Search for the cell housing the specified text and yield its (X, Y) center coordinate. 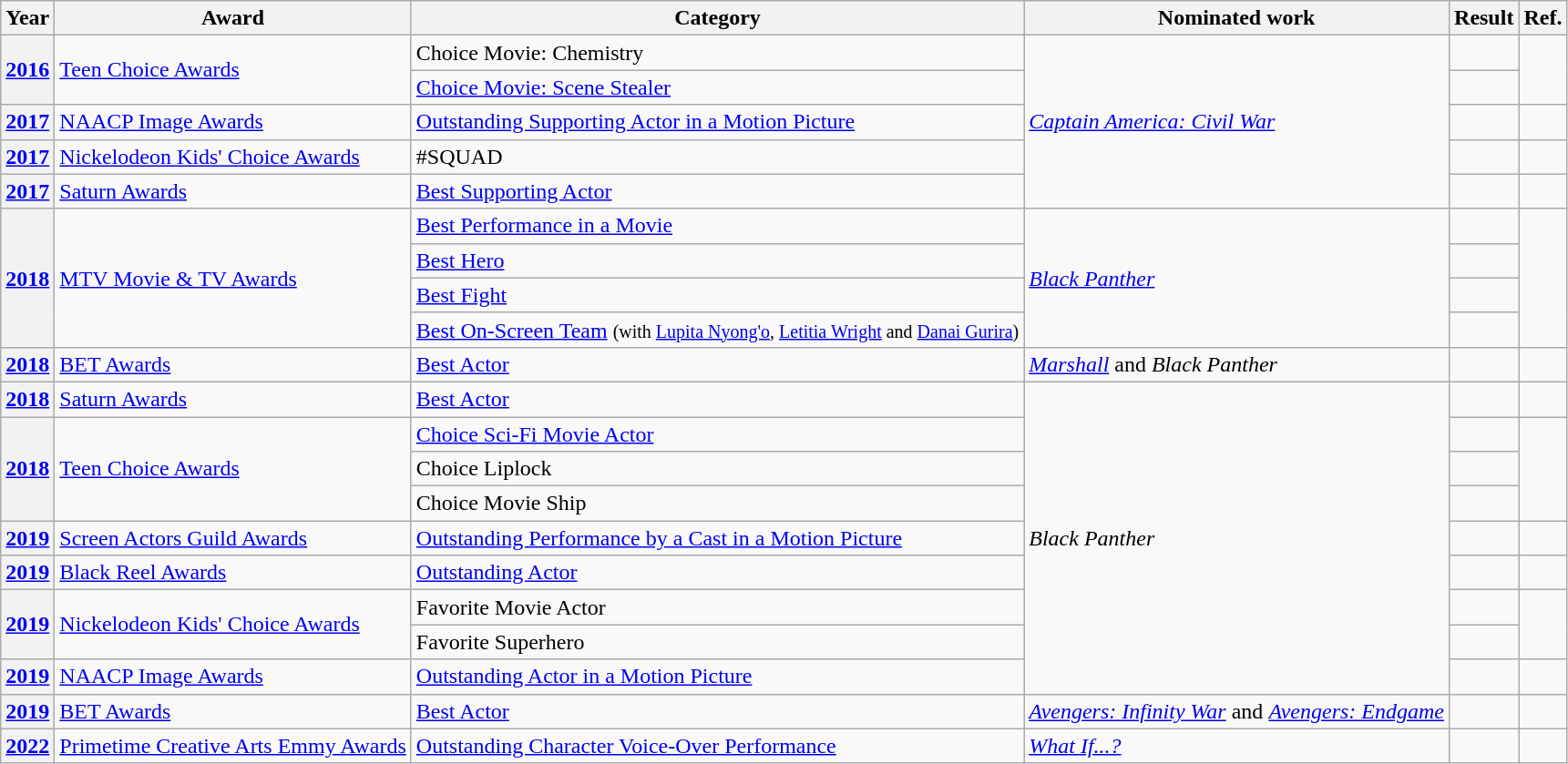
Award (233, 18)
Outstanding Actor in a Motion Picture (717, 677)
Marshall and Black Panther (1237, 364)
Result (1484, 18)
Nominated work (1237, 18)
Primetime Creative Arts Emmy Awards (233, 746)
Favorite Movie Actor (717, 607)
Favorite Superhero (717, 642)
Best Hero (717, 260)
Outstanding Character Voice-Over Performance (717, 746)
Choice Liplock (717, 469)
MTV Movie & TV Awards (233, 278)
Outstanding Supporting Actor in a Motion Picture (717, 122)
Choice Movie: Scene Stealer (717, 87)
2016 (27, 70)
Best Performance in a Movie (717, 226)
What If...? (1237, 746)
Year (27, 18)
Choice Sci-Fi Movie Actor (717, 434)
Outstanding Actor (717, 573)
Best On-Screen Team (with Lupita Nyong'o, Letitia Wright and Danai Gurira) (717, 330)
Captain America: Civil War (1237, 122)
Avengers: Infinity War and Avengers: Endgame (1237, 711)
Outstanding Performance by a Cast in a Motion Picture (717, 538)
Black Reel Awards (233, 573)
Choice Movie: Chemistry (717, 53)
2022 (27, 746)
#SQUAD (717, 157)
Best Fight (717, 295)
Best Supporting Actor (717, 191)
Screen Actors Guild Awards (233, 538)
Ref. (1543, 18)
Category (717, 18)
Choice Movie Ship (717, 504)
